Determine the (x, y) coordinate at the center of the cell enclosing the given text.  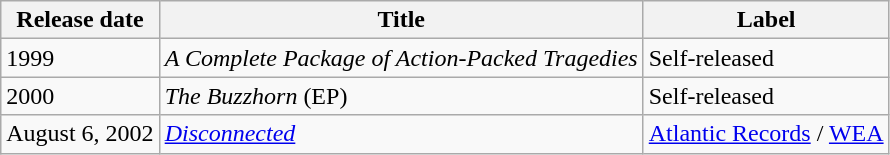
Title (401, 20)
A Complete Package of Action-Packed Tragedies (401, 58)
The Buzzhorn (EP) (401, 96)
Label (766, 20)
Atlantic Records / WEA (766, 134)
Release date (80, 20)
2000 (80, 96)
August 6, 2002 (80, 134)
Disconnected (401, 134)
1999 (80, 58)
